Determine the [X, Y] coordinate at the center of the cell enclosing the given text.  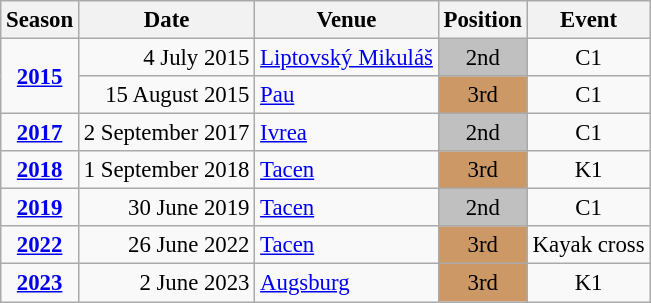
30 June 2019 [166, 208]
4 July 2015 [166, 58]
2019 [40, 208]
1 September 2018 [166, 170]
2023 [40, 283]
Position [482, 20]
2022 [40, 245]
2015 [40, 76]
2017 [40, 133]
2018 [40, 170]
15 August 2015 [166, 95]
Date [166, 20]
Kayak cross [588, 245]
Augsburg [346, 283]
Venue [346, 20]
26 June 2022 [166, 245]
Pau [346, 95]
2 September 2017 [166, 133]
Liptovský Mikuláš [346, 58]
2 June 2023 [166, 283]
Event [588, 20]
Ivrea [346, 133]
Season [40, 20]
